Provide the [x, y] coordinate of the cell's center where the given text is located.  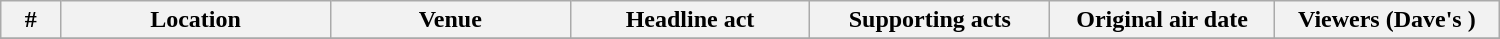
Location [196, 20]
Venue [450, 20]
Supporting acts [930, 20]
# [31, 20]
Headline act [690, 20]
Viewers (Dave's ) [1386, 20]
Original air date [1162, 20]
